Output the [X, Y] coordinate of the center of the cell containing the given text.  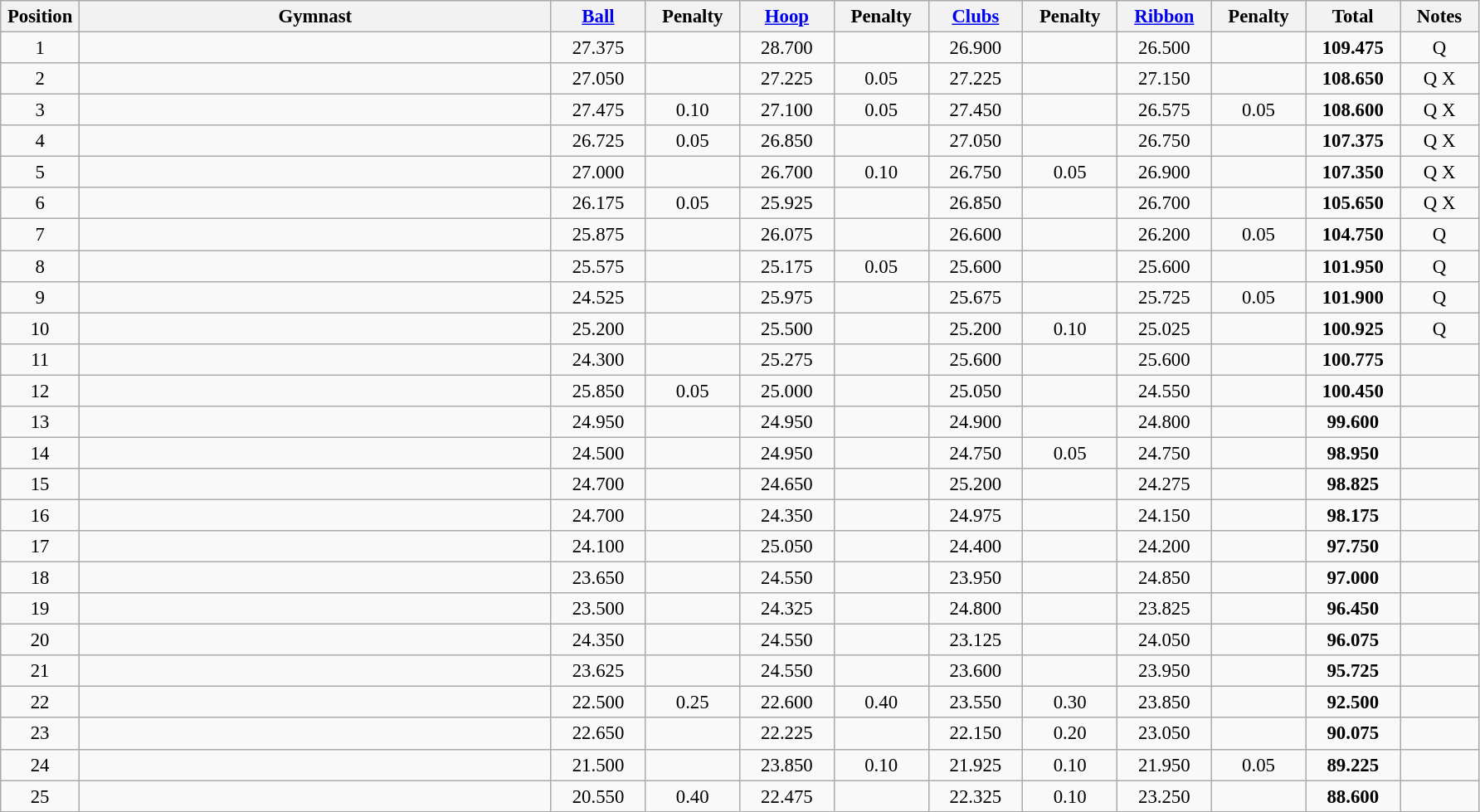
99.600 [1353, 422]
100.450 [1353, 391]
25.175 [787, 266]
25.275 [787, 359]
25.025 [1164, 328]
5 [40, 173]
23 [40, 734]
25.725 [1164, 297]
27.150 [1164, 79]
Hoop [787, 17]
23.600 [976, 671]
23.550 [976, 703]
11 [40, 359]
90.075 [1353, 734]
89.225 [1353, 765]
107.375 [1353, 141]
27.450 [976, 110]
25.925 [787, 203]
101.900 [1353, 297]
22.325 [976, 796]
Notes [1440, 17]
109.475 [1353, 48]
22.150 [976, 734]
16 [40, 515]
22.600 [787, 703]
23.650 [598, 578]
22.650 [598, 734]
25.000 [787, 391]
8 [40, 266]
24.900 [976, 422]
25 [40, 796]
24.325 [787, 609]
26.575 [1164, 110]
24.150 [1164, 515]
4 [40, 141]
92.500 [1353, 703]
26.075 [787, 235]
20.550 [598, 796]
105.650 [1353, 203]
98.950 [1353, 453]
27.100 [787, 110]
10 [40, 328]
27.475 [598, 110]
2 [40, 79]
24.525 [598, 297]
22 [40, 703]
24.300 [598, 359]
0.30 [1070, 703]
24.975 [976, 515]
24 [40, 765]
24.200 [1164, 547]
100.775 [1353, 359]
88.600 [1353, 796]
107.350 [1353, 173]
18 [40, 578]
24.850 [1164, 578]
23.125 [976, 640]
0.25 [693, 703]
23.500 [598, 609]
104.750 [1353, 235]
24.400 [976, 547]
96.450 [1353, 609]
21.925 [976, 765]
25.675 [976, 297]
Total [1353, 17]
23.250 [1164, 796]
101.950 [1353, 266]
26.175 [598, 203]
0.20 [1070, 734]
23.050 [1164, 734]
Ball [598, 17]
108.600 [1353, 110]
95.725 [1353, 671]
25.850 [598, 391]
100.925 [1353, 328]
21.500 [598, 765]
25.875 [598, 235]
26.725 [598, 141]
22.475 [787, 796]
19 [40, 609]
22.225 [787, 734]
Clubs [976, 17]
17 [40, 547]
24.050 [1164, 640]
Ribbon [1164, 17]
26.200 [1164, 235]
27.000 [598, 173]
22.500 [598, 703]
98.825 [1353, 484]
24.650 [787, 484]
12 [40, 391]
25.975 [787, 297]
98.175 [1353, 515]
96.075 [1353, 640]
6 [40, 203]
23.825 [1164, 609]
27.375 [598, 48]
Gymnast [315, 17]
25.575 [598, 266]
108.650 [1353, 79]
25.500 [787, 328]
3 [40, 110]
13 [40, 422]
26.600 [976, 235]
23.625 [598, 671]
28.700 [787, 48]
Position [40, 17]
15 [40, 484]
9 [40, 297]
24.100 [598, 547]
14 [40, 453]
26.500 [1164, 48]
97.750 [1353, 547]
7 [40, 235]
24.275 [1164, 484]
21 [40, 671]
97.000 [1353, 578]
20 [40, 640]
21.950 [1164, 765]
24.500 [598, 453]
1 [40, 48]
